For the text-containing cell, return its midpoint in (x, y) coordinate format. 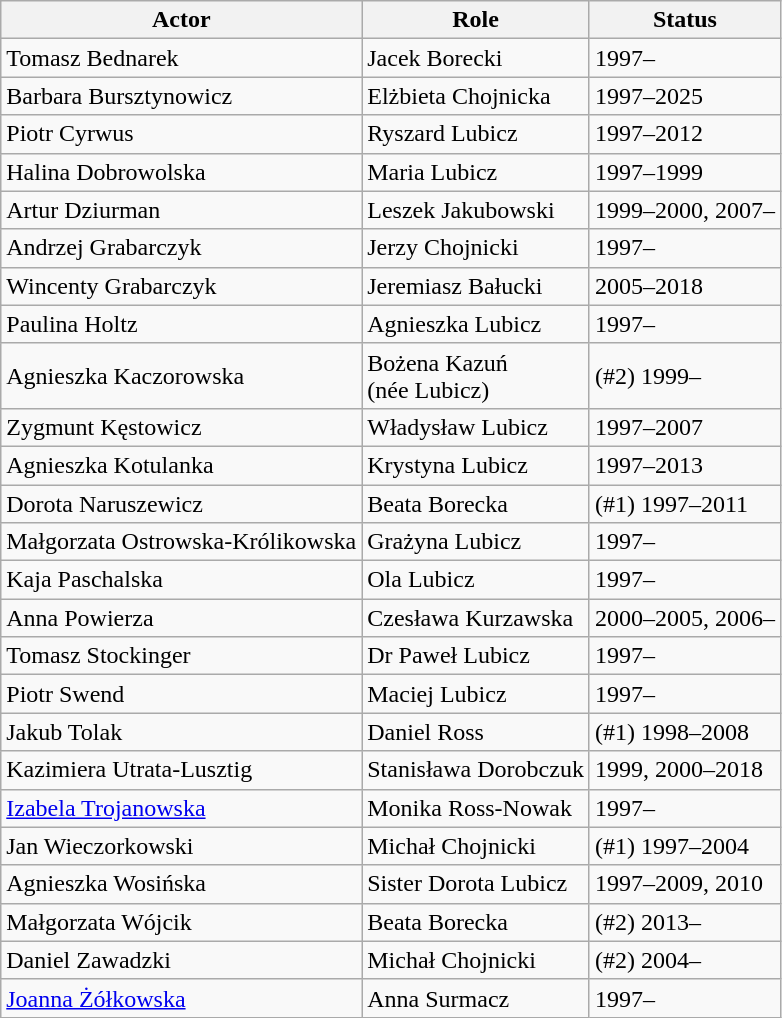
1997–1999 (684, 172)
Agnieszka Wosińska (182, 884)
Ola Lubicz (476, 580)
1999, 2000–2018 (684, 770)
Kazimiera Utrata-Lusztig (182, 770)
Sister Dorota Lubicz (476, 884)
Krystyna Lubicz (476, 465)
Jerzy Chojnicki (476, 248)
1999–2000, 2007– (684, 210)
1997–2025 (684, 96)
Agnieszka Kotulanka (182, 465)
(#2) 2004– (684, 960)
Jakub Tolak (182, 732)
Anna Surmacz (476, 998)
Tomasz Bednarek (182, 58)
Elżbieta Chojnicka (476, 96)
Andrzej Grabarczyk (182, 248)
Dr Paweł Lubicz (476, 656)
Artur Dziurman (182, 210)
Anna Powierza (182, 618)
Jacek Borecki (476, 58)
Agnieszka Kaczorowska (182, 376)
Wincenty Grabarczyk (182, 286)
(#1) 1997–2004 (684, 846)
Bożena Kazuń (née Lubicz) (476, 376)
Tomasz Stockinger (182, 656)
Joanna Żółkowska (182, 998)
(#1) 1997–2011 (684, 503)
1997–2009, 2010 (684, 884)
(#2) 2013– (684, 922)
Grażyna Lubicz (476, 542)
Piotr Swend (182, 694)
Ryszard Lubicz (476, 134)
Dorota Naruszewicz (182, 503)
Piotr Cyrwus (182, 134)
1997–2012 (684, 134)
Leszek Jakubowski (476, 210)
Role (476, 20)
1997–2007 (684, 427)
Jeremiasz Bałucki (476, 286)
Małgorzata Ostrowska-Królikowska (182, 542)
Daniel Ross (476, 732)
Actor (182, 20)
Jan Wieczorkowski (182, 846)
Izabela Trojanowska (182, 808)
Daniel Zawadzki (182, 960)
Maria Lubicz (476, 172)
Status (684, 20)
2005–2018 (684, 286)
Władysław Lubicz (476, 427)
Stanisława Dorobczuk (476, 770)
Kaja Paschalska (182, 580)
Maciej Lubicz (476, 694)
1997–2013 (684, 465)
Halina Dobrowolska (182, 172)
Zygmunt Kęstowicz (182, 427)
Monika Ross-Nowak (476, 808)
(#1) 1998–2008 (684, 732)
2000–2005, 2006– (684, 618)
Czesława Kurzawska (476, 618)
Paulina Holtz (182, 324)
Małgorzata Wójcik (182, 922)
Barbara Bursztynowicz (182, 96)
(#2) 1999– (684, 376)
Agnieszka Lubicz (476, 324)
